Provide the (x, y) coordinate of the cell's center where the given text is located.  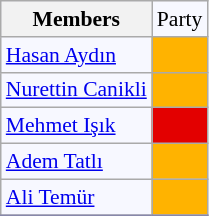
Adem Tatlı (76, 162)
Hasan Aydın (76, 55)
Nurettin Canikli (76, 90)
Ali Temür (76, 197)
Members (76, 19)
Mehmet Işık (76, 126)
Party (180, 19)
